Identify which cell holds the provided text, then report its [x, y] central coordinate. 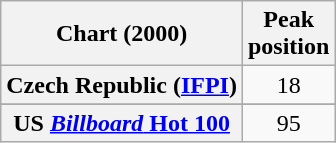
18 [288, 85]
95 [288, 123]
US Billboard Hot 100 [122, 123]
Chart (2000) [122, 34]
Czech Republic (IFPI) [122, 85]
Peakposition [288, 34]
